For the text-containing cell, return its midpoint in [x, y] coordinate format. 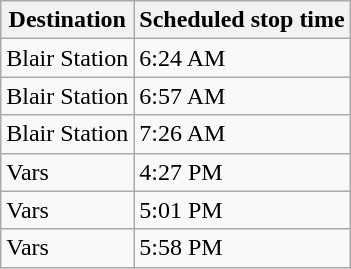
7:26 AM [242, 134]
Destination [68, 20]
5:01 PM [242, 210]
6:57 AM [242, 96]
5:58 PM [242, 248]
6:24 AM [242, 58]
Scheduled stop time [242, 20]
4:27 PM [242, 172]
